Locate the cell with the specified text and output its (x, y) center coordinate. 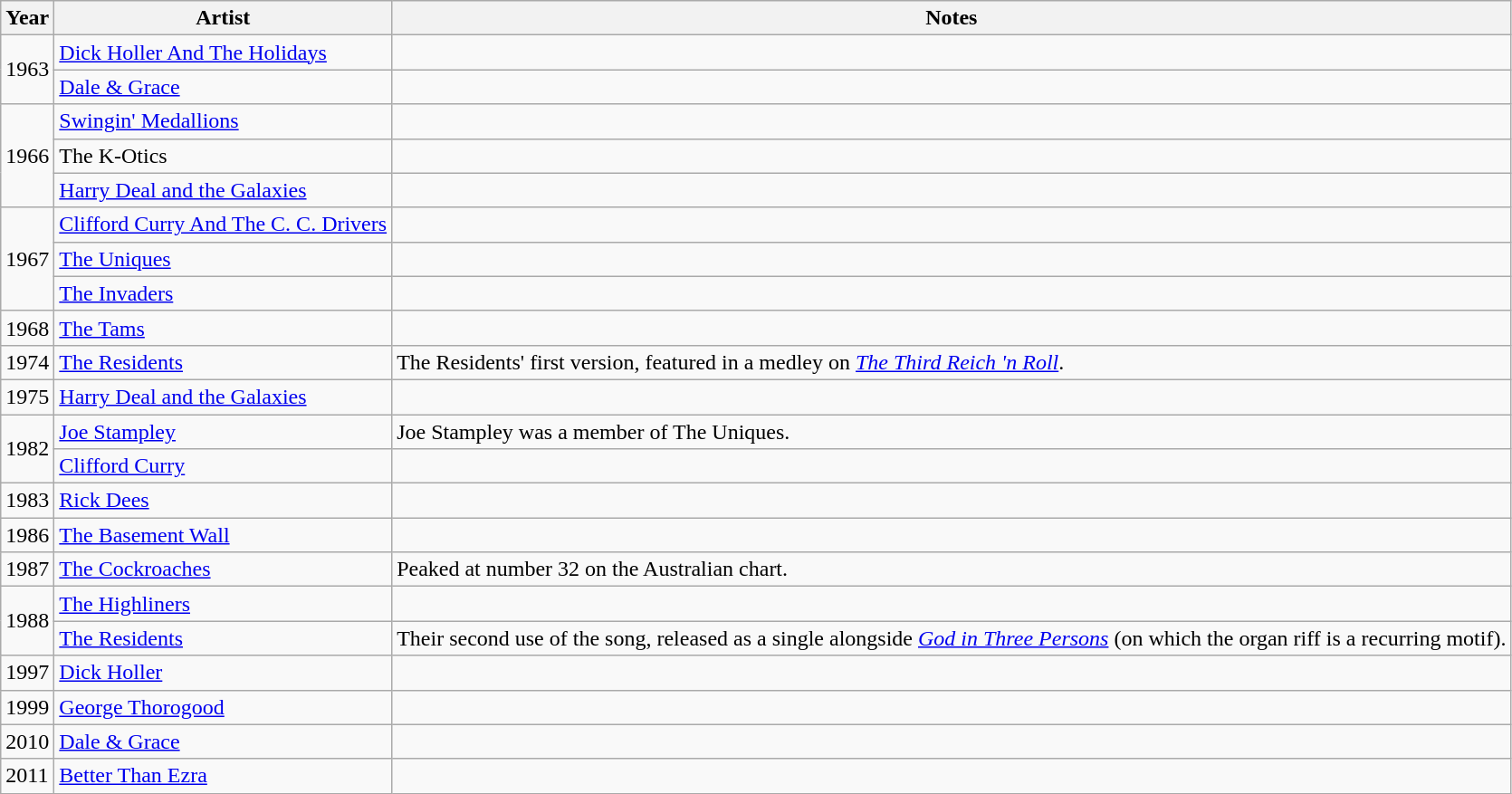
1963 (27, 70)
1974 (27, 362)
Dick Holler (223, 673)
Rick Dees (223, 501)
The Basement Wall (223, 535)
The Invaders (223, 293)
Clifford Curry (223, 466)
Notes (952, 18)
Joe Stampley (223, 432)
Joe Stampley was a member of The Uniques. (952, 432)
Better Than Ezra (223, 776)
The K-Otics (223, 156)
1983 (27, 501)
1966 (27, 156)
The Uniques (223, 259)
Swingin' Medallions (223, 121)
1986 (27, 535)
The Cockroaches (223, 569)
1968 (27, 328)
The Residents' first version, featured in a medley on The Third Reich 'n Roll. (952, 362)
Their second use of the song, released as a single alongside God in Three Persons (on which the organ riff is a recurring motif). (952, 638)
The Highliners (223, 604)
2010 (27, 741)
2011 (27, 776)
1999 (27, 707)
Clifford Curry And The C. C. Drivers (223, 225)
Year (27, 18)
1988 (27, 621)
George Thorogood (223, 707)
1997 (27, 673)
Dick Holler And The Holidays (223, 53)
1975 (27, 397)
1982 (27, 449)
1967 (27, 259)
Artist (223, 18)
1987 (27, 569)
Peaked at number 32 on the Australian chart. (952, 569)
The Tams (223, 328)
